For the text-containing cell, return its midpoint in [x, y] coordinate format. 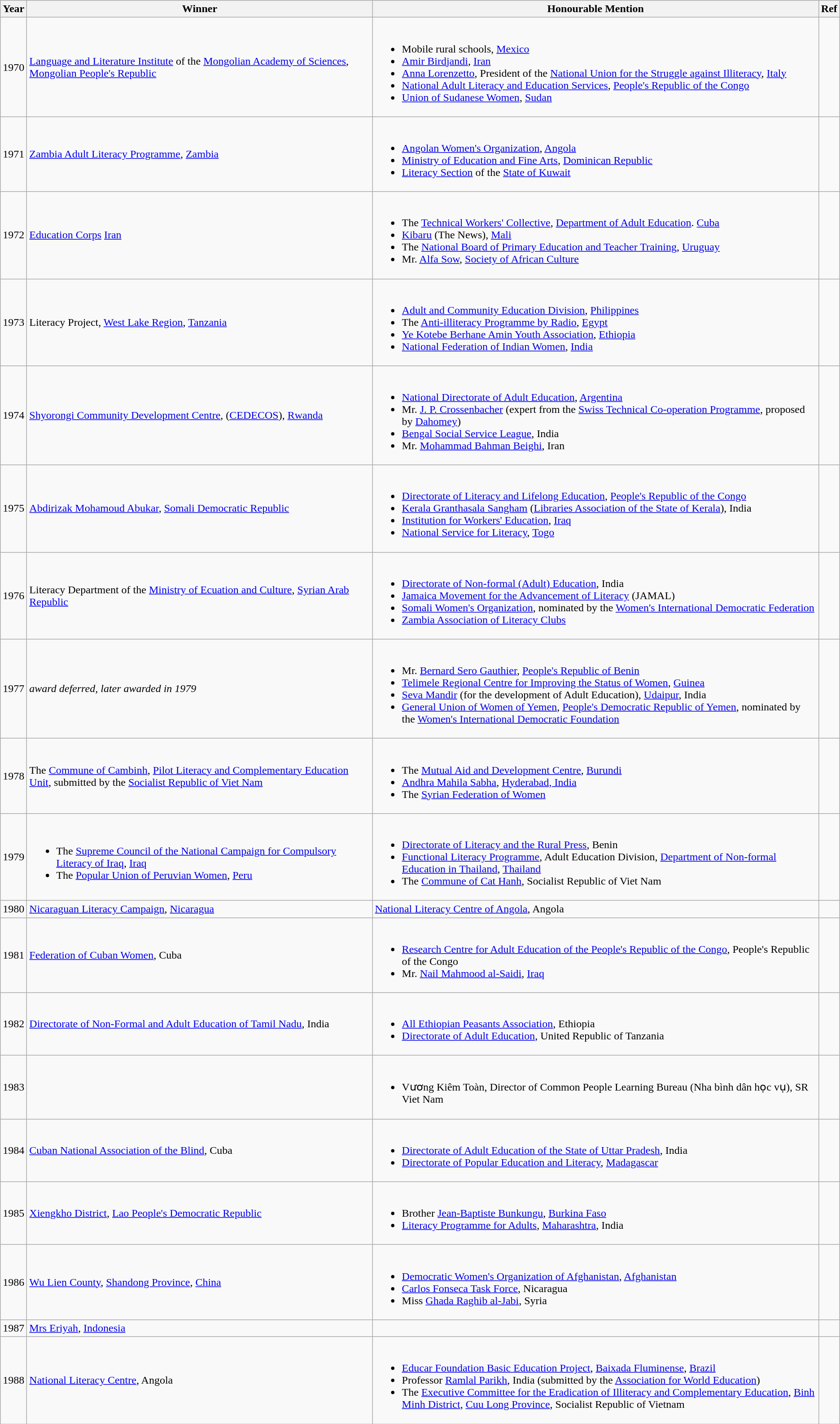
1978 [13, 776]
Xiengkho District, Lao People's Democratic Republic [200, 1213]
Literacy Department of the Ministry of Ecuation and Culture, Syrian Arab Republic [200, 596]
1987 [13, 1328]
Mrs Eriyah, Indonesia [200, 1328]
Directorate of Non-Formal and Adult Education of Tamil Nadu, India [200, 1024]
Cuban National Association of the Blind, Cuba [200, 1150]
Literacy Project, West Lake Region, Tanzania [200, 322]
1979 [13, 857]
1985 [13, 1213]
1980 [13, 909]
1976 [13, 596]
1981 [13, 955]
Federation of Cuban Women, Cuba [200, 955]
Education Corps Iran [200, 235]
1984 [13, 1150]
Democratic Women's Organization of Afghanistan, AfghanistanCarlos Fonseca Task Force, NicaraguaMiss Ghada Raghib al-Jabi, Syria [595, 1282]
1977 [13, 688]
1983 [13, 1087]
1988 [13, 1380]
1970 [13, 67]
1972 [13, 235]
Research Centre for Adult Education of the People's Republic of the Congo, People's Republic of the CongoMr. Nail Mahmood al-Saidi, Iraq [595, 955]
1971 [13, 154]
The Mutual Aid and Development Centre, BurundiAndhra Mahila Sabha, Hyderabad, IndiaThe Syrian Federation of Women [595, 776]
All Ethiopian Peasants Association, EthiopiaDirectorate of Adult Education, United Republic of Tanzania [595, 1024]
1973 [13, 322]
The Commune of Cambinh, Pilot Literacy and Complementary Education Unit, submitted by the Socialist Republic of Viet Nam [200, 776]
Angolan Women's Organization, AngolaMinistry of Education and Fine Arts, Dominican RepublicLiteracy Section of the State of Kuwait [595, 154]
1974 [13, 416]
National Literacy Centre of Angola, Angola [595, 909]
Language and Literature Institute of the Mongolian Academy of Sciences, Mongolian People's Republic [200, 67]
Ref [829, 9]
Shyorongi Community Development Centre, (CEDECOS), Rwanda [200, 416]
1986 [13, 1282]
Nicaraguan Literacy Campaign, Nicaragua [200, 909]
The Supreme Council of the National Campaign for Compulsory Literacy of Iraq, IraqThe Popular Union of Peruvian Women, Peru [200, 857]
Wu Lien County, Shandong Province, China [200, 1282]
Year [13, 9]
Abdirizak Mohamoud Abukar, Somali Democratic Republic [200, 508]
Vương Kiêm Toàn, Director of Common People Learning Bureau (Nha bình dân học vụ), SR Viet Nam [595, 1087]
Brother Jean-Baptiste Bunkungu, Burkina FasoLiteracy Programme for Adults, Maharashtra, India [595, 1213]
Zambia Adult Literacy Programme, Zambia [200, 154]
Directorate of Adult Education of the State of Uttar Pradesh, IndiaDirectorate of Popular Education and Literacy, Madagascar [595, 1150]
Winner [200, 9]
award deferred, later awarded in 1979 [200, 688]
1982 [13, 1024]
National Literacy Centre, Angola [200, 1380]
1975 [13, 508]
Honourable Mention [595, 9]
